From the cell containing the given text, extract its center point as (x, y) coordinate. 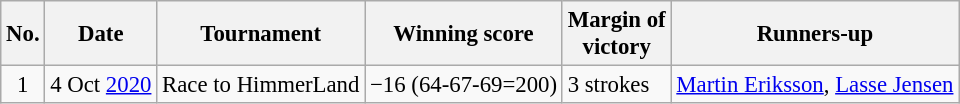
Date (101, 34)
Martin Eriksson, Lasse Jensen (815, 85)
4 Oct 2020 (101, 85)
Race to HimmerLand (261, 85)
Winning score (464, 34)
Runners-up (815, 34)
3 strokes (616, 85)
Margin ofvictory (616, 34)
No. (23, 34)
Tournament (261, 34)
−16 (64-67-69=200) (464, 85)
1 (23, 85)
